Pinpoint the cell where the given text exists, returning its (X, Y) midpoint coordinate. 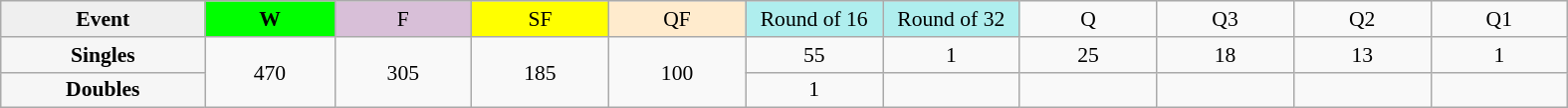
Q2 (1362, 19)
13 (1362, 55)
18 (1226, 55)
305 (403, 72)
QF (677, 19)
Doubles (104, 90)
Q1 (1499, 19)
SF (541, 19)
Round of 16 (814, 19)
470 (270, 72)
Q3 (1226, 19)
185 (541, 72)
100 (677, 72)
F (403, 19)
25 (1088, 55)
Event (104, 19)
Round of 32 (951, 19)
Q (1088, 19)
Singles (104, 55)
55 (814, 55)
W (270, 19)
